Identify which cell holds the provided text, then report its [x, y] central coordinate. 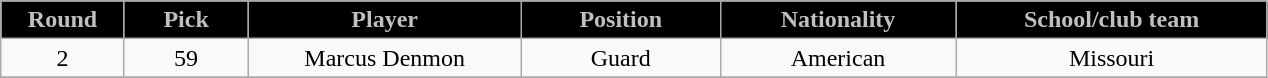
59 [186, 58]
Position [620, 20]
Missouri [1112, 58]
Nationality [838, 20]
Round [63, 20]
Pick [186, 20]
School/club team [1112, 20]
Player [385, 20]
Guard [620, 58]
American [838, 58]
2 [63, 58]
Marcus Denmon [385, 58]
